From the cell containing the given text, extract its center point as (x, y) coordinate. 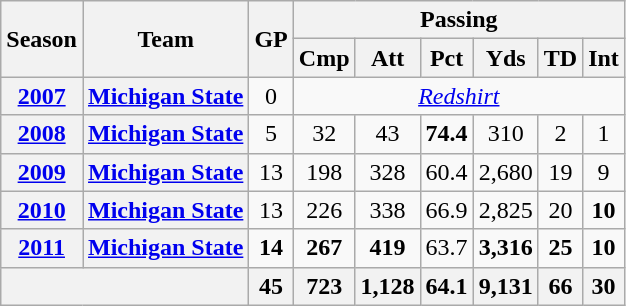
Yds (506, 58)
Redshirt (458, 96)
45 (271, 286)
Att (388, 58)
20 (560, 210)
14 (271, 248)
1 (604, 134)
TD (560, 58)
43 (388, 134)
2009 (42, 172)
338 (388, 210)
2,680 (506, 172)
267 (324, 248)
64.1 (446, 286)
Int (604, 58)
723 (324, 286)
66.9 (446, 210)
32 (324, 134)
19 (560, 172)
328 (388, 172)
3,316 (506, 248)
GP (271, 39)
Season (42, 39)
419 (388, 248)
1,128 (388, 286)
Cmp (324, 58)
66 (560, 286)
5 (271, 134)
226 (324, 210)
2 (560, 134)
74.4 (446, 134)
0 (271, 96)
63.7 (446, 248)
Pct (446, 58)
Passing (458, 20)
2007 (42, 96)
2011 (42, 248)
2,825 (506, 210)
25 (560, 248)
2008 (42, 134)
9,131 (506, 286)
198 (324, 172)
Team (165, 39)
310 (506, 134)
30 (604, 286)
9 (604, 172)
60.4 (446, 172)
2010 (42, 210)
